Locate the cell with the specified text and output its (x, y) center coordinate. 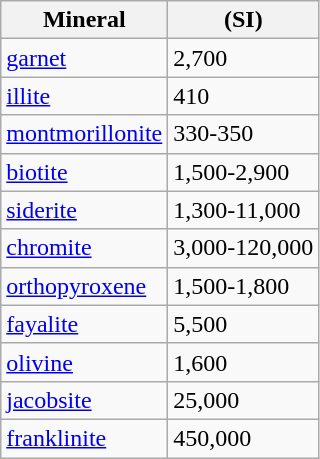
1,600 (244, 362)
biotite (84, 172)
1,300-11,000 (244, 210)
garnet (84, 58)
fayalite (84, 324)
olivine (84, 362)
25,000 (244, 400)
450,000 (244, 438)
3,000-120,000 (244, 248)
orthopyroxene (84, 286)
Mineral (84, 20)
siderite (84, 210)
1,500-1,800 (244, 286)
franklinite (84, 438)
410 (244, 96)
2,700 (244, 58)
5,500 (244, 324)
montmorillonite (84, 134)
illite (84, 96)
(SI) (244, 20)
1,500-2,900 (244, 172)
chromite (84, 248)
jacobsite (84, 400)
330-350 (244, 134)
